Identify which cell holds the provided text, then report its [x, y] central coordinate. 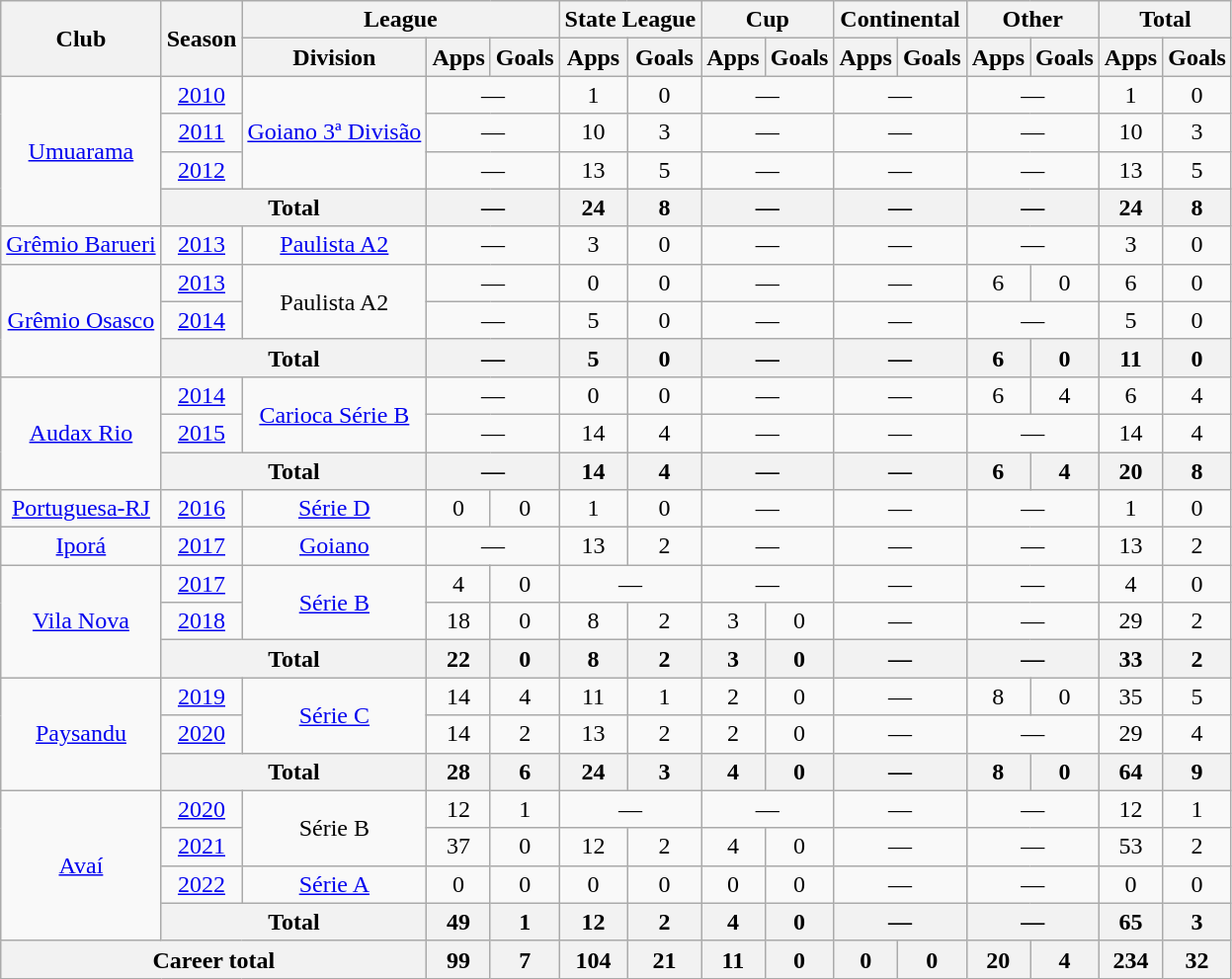
234 [1130, 959]
Cup [768, 20]
2018 [202, 621]
2019 [202, 696]
9 [1197, 772]
Série D [334, 509]
18 [458, 621]
2016 [202, 509]
37 [458, 847]
Série C [334, 715]
Série A [334, 884]
Audax Rio [81, 433]
2021 [202, 847]
Goiano [334, 546]
State League [630, 20]
49 [458, 922]
22 [458, 659]
2012 [202, 170]
Grêmio Barueri [81, 245]
2011 [202, 132]
64 [1130, 772]
Umuarama [81, 151]
Other [1032, 20]
Continental [900, 20]
28 [458, 772]
Goiano 3ª Divisão [334, 132]
Club [81, 39]
99 [458, 959]
Career total [213, 959]
Paysandu [81, 734]
Iporá [81, 546]
21 [664, 959]
32 [1197, 959]
Division [334, 57]
7 [525, 959]
Vila Nova [81, 621]
2015 [202, 433]
Portuguesa-RJ [81, 509]
33 [1130, 659]
53 [1130, 847]
Carioca Série B [334, 414]
Grêmio Osasco [81, 320]
35 [1130, 696]
2022 [202, 884]
Season [202, 39]
League [401, 20]
65 [1130, 922]
2010 [202, 95]
Avaí [81, 865]
104 [593, 959]
